Extract the [x, y] coordinate from the center of the cell holding the provided text.  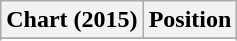
Chart (2015) [72, 20]
Position [190, 20]
